Identify which cell holds the provided text, then report its (X, Y) central coordinate. 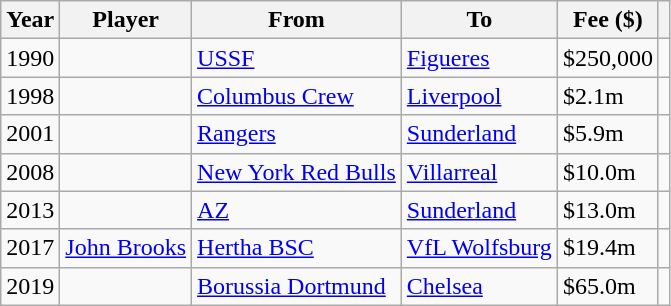
Player (126, 20)
$10.0m (608, 172)
New York Red Bulls (297, 172)
AZ (297, 210)
2001 (30, 134)
$19.4m (608, 248)
Chelsea (479, 286)
Liverpool (479, 96)
Hertha BSC (297, 248)
Columbus Crew (297, 96)
$5.9m (608, 134)
Borussia Dortmund (297, 286)
John Brooks (126, 248)
VfL Wolfsburg (479, 248)
1990 (30, 58)
Fee ($) (608, 20)
$13.0m (608, 210)
1998 (30, 96)
Villarreal (479, 172)
2008 (30, 172)
2019 (30, 286)
2013 (30, 210)
$2.1m (608, 96)
From (297, 20)
2017 (30, 248)
Rangers (297, 134)
Figueres (479, 58)
$65.0m (608, 286)
USSF (297, 58)
To (479, 20)
$250,000 (608, 58)
Year (30, 20)
